Capture the cell that displays the provided text and extract its [x, y] central coordinate. 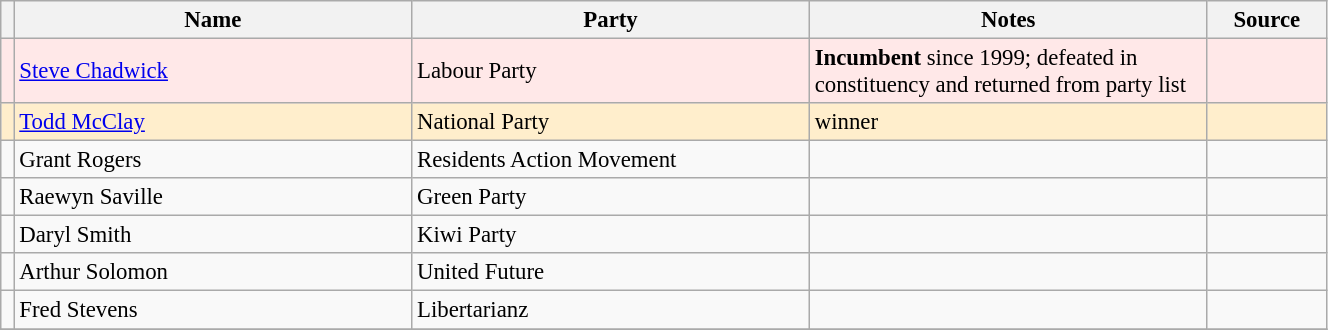
National Party [611, 122]
winner [1008, 122]
Daryl Smith [213, 235]
Residents Action Movement [611, 160]
Fred Stevens [213, 310]
Steve Chadwick [213, 72]
Grant Rogers [213, 160]
Labour Party [611, 72]
Todd McClay [213, 122]
Notes [1008, 20]
Party [611, 20]
Raewyn Saville [213, 197]
Green Party [611, 197]
United Future [611, 273]
Incumbent since 1999; defeated in constituency and returned from party list [1008, 72]
Source [1266, 20]
Name [213, 20]
Libertarianz [611, 310]
Kiwi Party [611, 235]
Arthur Solomon [213, 273]
